Pinpoint the cell where the given text exists, returning its [X, Y] midpoint coordinate. 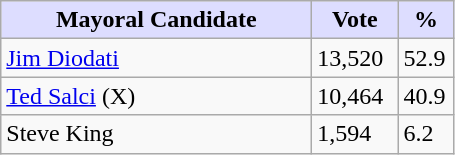
40.9 [426, 96]
13,520 [355, 58]
Steve King [156, 134]
10,464 [355, 96]
Jim Diodati [156, 58]
Ted Salci (X) [156, 96]
6.2 [426, 134]
Mayoral Candidate [156, 20]
Vote [355, 20]
52.9 [426, 58]
1,594 [355, 134]
% [426, 20]
